Identify which cell holds the provided text, then report its (X, Y) central coordinate. 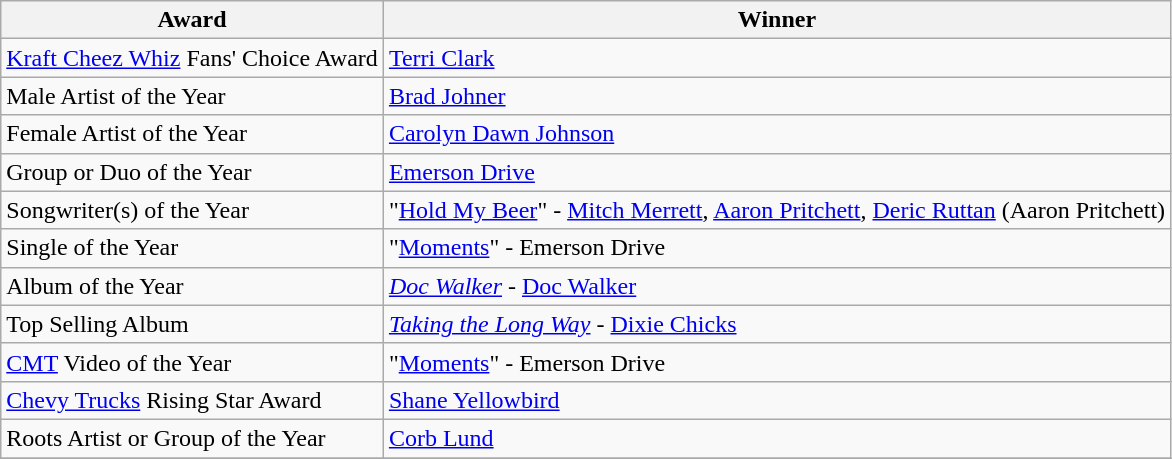
Doc Walker - Doc Walker (776, 286)
Winner (776, 20)
Female Artist of the Year (192, 134)
Album of the Year (192, 286)
Group or Duo of the Year (192, 172)
Shane Yellowbird (776, 400)
Brad Johner (776, 96)
Award (192, 20)
Kraft Cheez Whiz Fans' Choice Award (192, 58)
Chevy Trucks Rising Star Award (192, 400)
Male Artist of the Year (192, 96)
Roots Artist or Group of the Year (192, 438)
Terri Clark (776, 58)
Emerson Drive (776, 172)
Corb Lund (776, 438)
Single of the Year (192, 248)
"Hold My Beer" - Mitch Merrett, Aaron Pritchett, Deric Ruttan (Aaron Pritchett) (776, 210)
CMT Video of the Year (192, 362)
Top Selling Album (192, 324)
Songwriter(s) of the Year (192, 210)
Taking the Long Way - Dixie Chicks (776, 324)
Carolyn Dawn Johnson (776, 134)
